Provide the (x, y) coordinate of the cell's center where the given text is located.  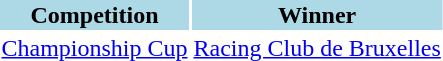
Competition (94, 15)
Winner (317, 15)
